Identify which cell holds the provided text, then report its [X, Y] central coordinate. 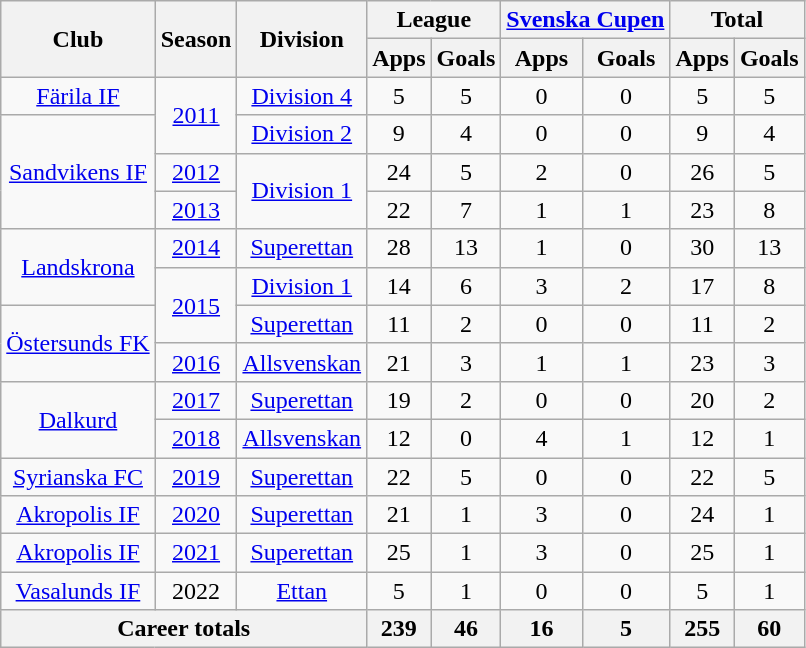
2015 [196, 305]
Division 4 [302, 96]
Division [302, 39]
Total [737, 20]
Dalkurd [78, 419]
30 [702, 248]
17 [702, 286]
Syrianska FC [78, 477]
Season [196, 39]
Sandvikens IF [78, 172]
46 [466, 629]
255 [702, 629]
2017 [196, 400]
2012 [196, 172]
26 [702, 172]
28 [399, 248]
2018 [196, 438]
Svenska Cupen [586, 20]
20 [702, 400]
Career totals [184, 629]
2016 [196, 362]
Färila IF [78, 96]
16 [542, 629]
239 [399, 629]
19 [399, 400]
2020 [196, 515]
Vasalunds IF [78, 591]
6 [466, 286]
2013 [196, 210]
60 [769, 629]
2022 [196, 591]
7 [466, 210]
2014 [196, 248]
2021 [196, 553]
League [434, 20]
2011 [196, 115]
Ettan [302, 591]
Landskrona [78, 267]
Division 2 [302, 134]
Östersunds FK [78, 343]
14 [399, 286]
2019 [196, 477]
Club [78, 39]
